From the cell containing the given text, extract its center point as (X, Y) coordinate. 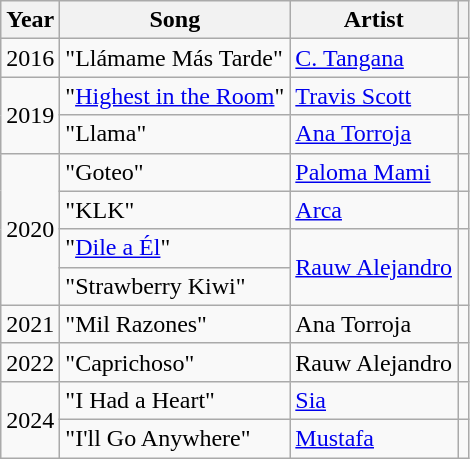
Artist (374, 20)
Year (30, 20)
"Mil Razones" (175, 324)
2019 (30, 115)
"Dile a Él" (175, 248)
C. Tangana (374, 58)
"Llámame Más Tarde" (175, 58)
2016 (30, 58)
Travis Scott (374, 96)
2021 (30, 324)
Paloma Mami (374, 172)
Sia (374, 400)
Mustafa (374, 438)
"KLK" (175, 210)
"Llama" (175, 134)
Song (175, 20)
2024 (30, 419)
"Goteo" (175, 172)
"Caprichoso" (175, 362)
"Strawberry Kiwi" (175, 286)
Arca (374, 210)
"Highest in the Room" (175, 96)
2022 (30, 362)
"I Had a Heart" (175, 400)
"I'll Go Anywhere" (175, 438)
2020 (30, 229)
